Return the [X, Y] coordinate for the center point of the cell that contains the specified text.  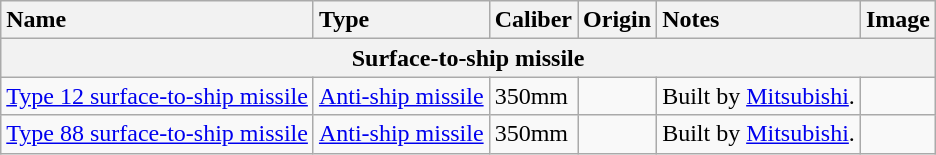
Name [158, 20]
Origin [618, 20]
Surface-to-ship missile [468, 58]
Type 12 surface-to-ship missile [158, 96]
Caliber [533, 20]
Type 88 surface-to-ship missile [158, 134]
Image [898, 20]
Notes [759, 20]
Type [401, 20]
